Return the (x, y) coordinate for the center point of the cell that contains the specified text.  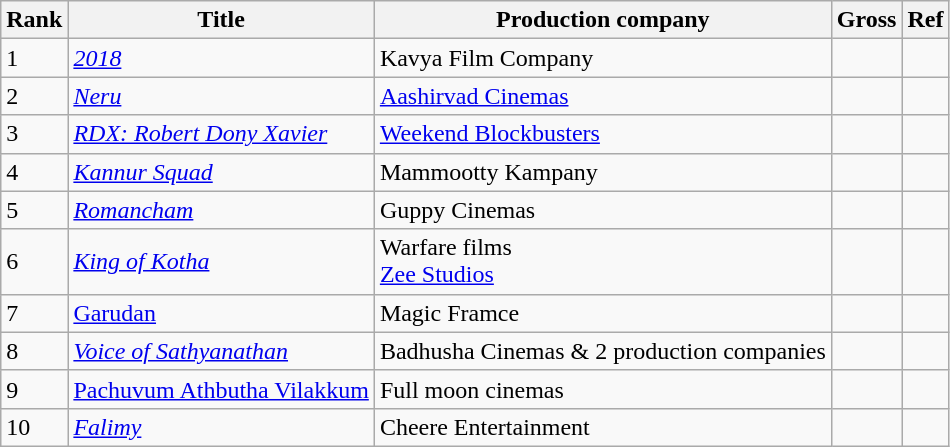
5 (34, 210)
Aashirvad Cinemas (602, 96)
Kavya Film Company (602, 58)
Gross (866, 20)
10 (34, 427)
Neru (221, 96)
3 (34, 134)
Garudan (221, 313)
Pachuvum Athbutha Vilakkum (221, 389)
Warfare filmsZee Studios (602, 262)
9 (34, 389)
1 (34, 58)
King of Kotha (221, 262)
4 (34, 172)
7 (34, 313)
6 (34, 262)
Romancham (221, 210)
Cheere Entertainment (602, 427)
Kannur Squad (221, 172)
Mammootty Kampany (602, 172)
Falimy (221, 427)
Ref (926, 20)
Guppy Cinemas (602, 210)
Full moon cinemas (602, 389)
2 (34, 96)
2018 (221, 58)
RDX: Robert Dony Xavier (221, 134)
Weekend Blockbusters (602, 134)
Magic Framce (602, 313)
Voice of Sathyanathan (221, 351)
Title (221, 20)
Badhusha Cinemas & 2 production companies (602, 351)
Production company (602, 20)
8 (34, 351)
Rank (34, 20)
